Extract the [x, y] coordinate from the center of the cell holding the provided text.  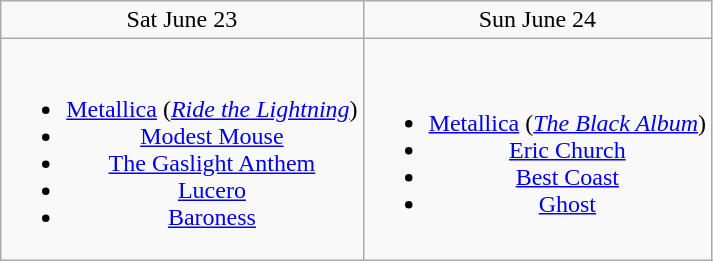
Sun June 24 [538, 20]
Sat June 23 [182, 20]
Metallica (The Black Album)Eric ChurchBest CoastGhost [538, 150]
Metallica (Ride the Lightning)Modest MouseThe Gaslight AnthemLuceroBaroness [182, 150]
